Scan for the cell matching the given text and deliver its [X, Y] coordinate at center. 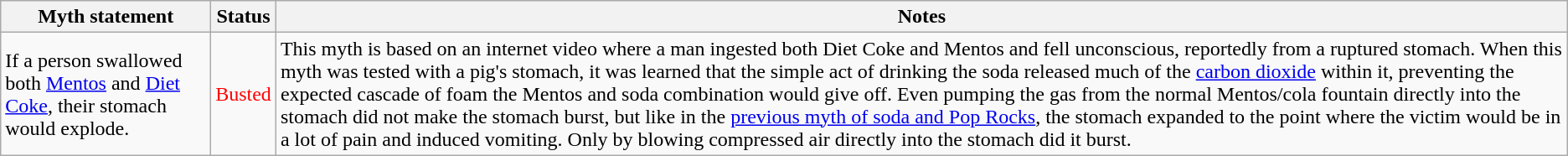
Notes [921, 17]
Busted [244, 94]
If a person swallowed both Mentos and Diet Coke, their stomach would explode. [106, 94]
Status [244, 17]
Myth statement [106, 17]
